For the text-containing cell, return its midpoint in [X, Y] coordinate format. 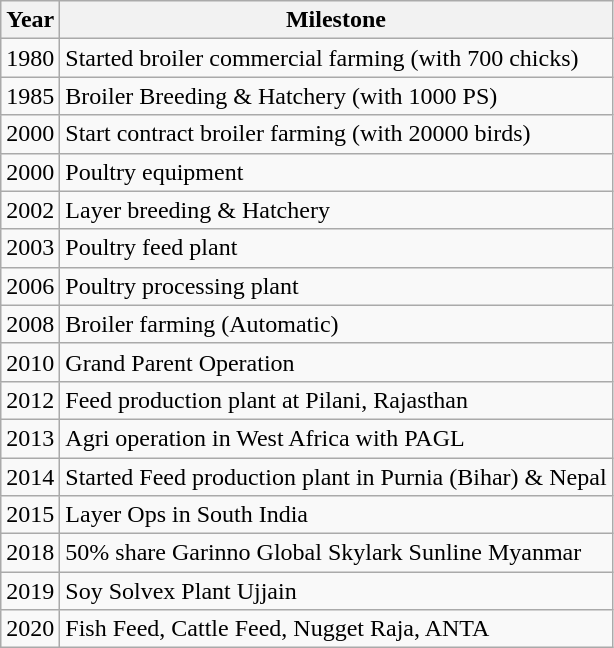
Started Feed production plant in Purnia (Bihar) & Nepal [336, 477]
2014 [30, 477]
2019 [30, 591]
50% share Garinno Global Skylark Sunline Myanmar [336, 553]
Poultry processing plant [336, 286]
Broiler Breeding & Hatchery (with 1000 PS) [336, 96]
1985 [30, 96]
Poultry equipment [336, 172]
2006 [30, 286]
Layer Ops in South India [336, 515]
Poultry feed plant [336, 248]
2003 [30, 248]
Started broiler commercial farming (with 700 chicks) [336, 58]
Grand Parent Operation [336, 362]
2015 [30, 515]
2012 [30, 400]
Layer breeding & Hatchery [336, 210]
2013 [30, 438]
1980 [30, 58]
Milestone [336, 20]
Broiler farming (Automatic) [336, 324]
Fish Feed, Cattle Feed, Nugget Raja, ANTA [336, 629]
2018 [30, 553]
2008 [30, 324]
2002 [30, 210]
2010 [30, 362]
Soy Solvex Plant Ujjain [336, 591]
Feed production plant at Pilani, Rajasthan [336, 400]
Start contract broiler farming (with 20000 birds) [336, 134]
Agri operation in West Africa with PAGL [336, 438]
2020 [30, 629]
Year [30, 20]
